Find where the given text appears and provide that cell's center as [x, y] coordinate. 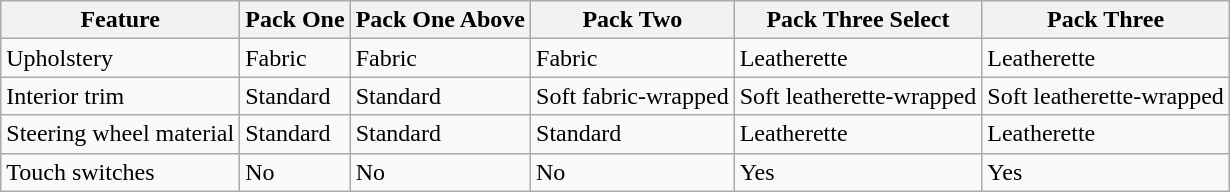
Pack Two [633, 20]
Upholstery [120, 58]
Feature [120, 20]
Touch switches [120, 172]
Interior trim [120, 96]
Pack One [295, 20]
Pack Three Select [858, 20]
Pack One Above [440, 20]
Soft fabric-wrapped [633, 96]
Steering wheel material [120, 134]
Pack Three [1106, 20]
